Capture the cell that displays the provided text and extract its (X, Y) central coordinate. 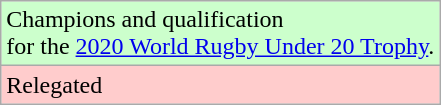
Relegated (220, 85)
Champions and qualificationfor the 2020 World Rugby Under 20 Trophy. (220, 34)
